Capture the cell that displays the provided text and extract its [x, y] central coordinate. 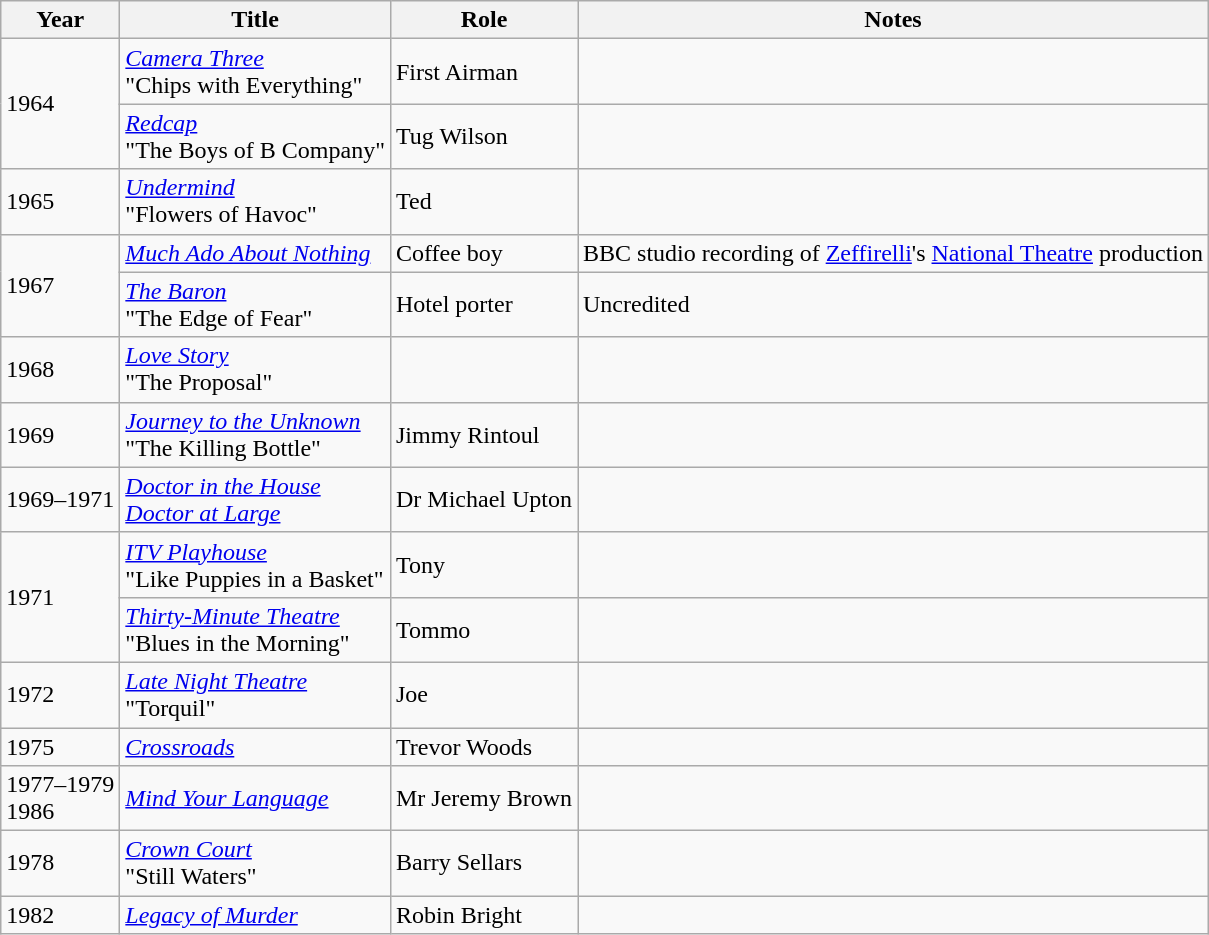
Uncredited [894, 304]
1972 [60, 694]
Year [60, 20]
1977–19791986 [60, 798]
1969–1971 [60, 500]
Barry Sellars [484, 864]
1967 [60, 286]
1964 [60, 104]
Title [256, 20]
Tony [484, 564]
Ted [484, 202]
Crossroads [256, 747]
Joe [484, 694]
ITV Playhouse"Like Puppies in a Basket" [256, 564]
Role [484, 20]
Mind Your Language [256, 798]
Love Story"The Proposal" [256, 370]
Coffee boy [484, 253]
1968 [60, 370]
Tommo [484, 630]
Undermind"Flowers of Havoc" [256, 202]
1971 [60, 597]
1978 [60, 864]
Journey to the Unknown"The Killing Bottle" [256, 434]
1965 [60, 202]
Tug Wilson [484, 136]
Legacy of Murder [256, 915]
Thirty-Minute Theatre"Blues in the Morning" [256, 630]
1975 [60, 747]
Jimmy Rintoul [484, 434]
Mr Jeremy Brown [484, 798]
The Baron"The Edge of Fear" [256, 304]
1969 [60, 434]
Crown Court"Still Waters" [256, 864]
First Airman [484, 72]
BBC studio recording of Zeffirelli's National Theatre production [894, 253]
Doctor in the HouseDoctor at Large [256, 500]
Camera Three"Chips with Everything" [256, 72]
Robin Bright [484, 915]
Late Night Theatre"Torquil" [256, 694]
Dr Michael Upton [484, 500]
Notes [894, 20]
Much Ado About Nothing [256, 253]
Trevor Woods [484, 747]
Redcap"The Boys of B Company" [256, 136]
Hotel porter [484, 304]
1982 [60, 915]
